Locate the cell with the specified text and output its (X, Y) center coordinate. 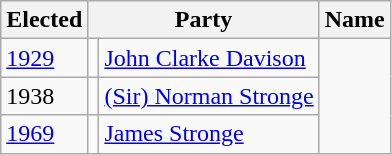
John Clarke Davison (209, 58)
(Sir) Norman Stronge (209, 96)
1938 (44, 96)
James Stronge (209, 134)
Name (354, 20)
Elected (44, 20)
1929 (44, 58)
1969 (44, 134)
Party (204, 20)
